Search for the cell housing the specified text and yield its (X, Y) center coordinate. 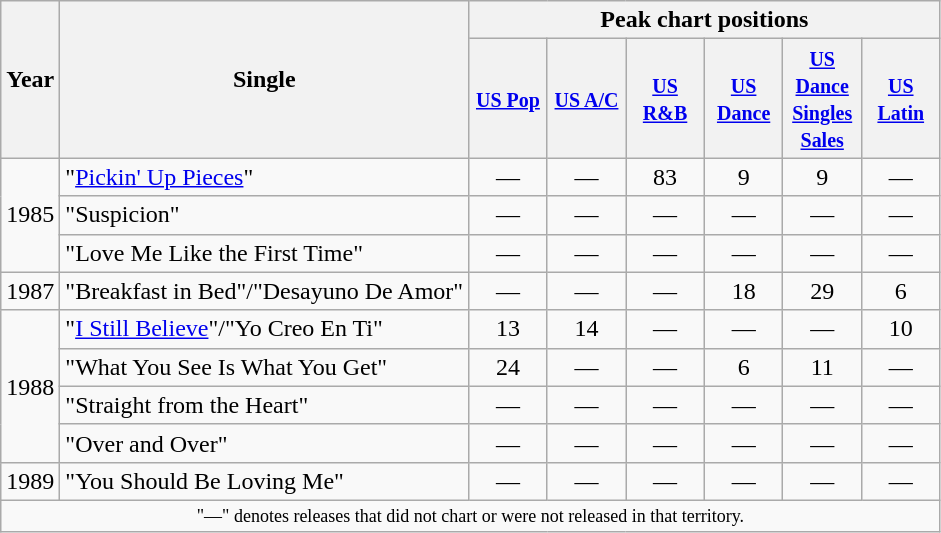
14 (586, 329)
1988 (30, 386)
"Straight from the Heart" (264, 405)
"—" denotes releases that did not chart or were not released in that territory. (470, 516)
"Over and Over" (264, 443)
"Love Me Like the First Time" (264, 253)
11 (822, 367)
Year (30, 80)
10 (900, 329)
18 (744, 291)
"What You See Is What You Get" (264, 367)
US R&B (666, 98)
Single (264, 80)
"Breakfast in Bed"/"Desayuno De Amor" (264, 291)
1987 (30, 291)
1989 (30, 481)
13 (508, 329)
US Dance (744, 98)
"I Still Believe"/"Yo Creo En Ti" (264, 329)
US Latin (900, 98)
US Pop (508, 98)
24 (508, 367)
US A/C (586, 98)
"Suspicion" (264, 215)
US Dance Singles Sales (822, 98)
83 (666, 177)
1985 (30, 215)
"You Should Be Loving Me" (264, 481)
29 (822, 291)
Peak chart positions (704, 20)
"Pickin' Up Pieces" (264, 177)
